Search for the cell housing the specified text and yield its (x, y) center coordinate. 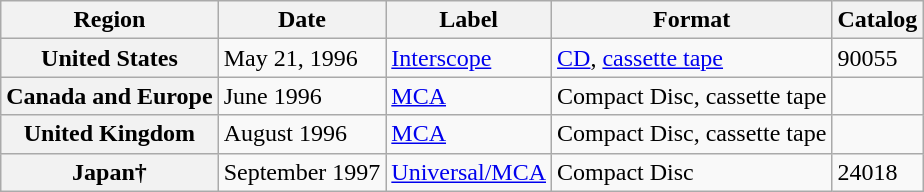
Date (302, 20)
Region (110, 20)
United States (110, 58)
90055 (878, 58)
Canada and Europe (110, 96)
United Kingdom (110, 134)
June 1996 (302, 96)
Compact Disc (692, 172)
September 1997 (302, 172)
Universal/MCA (469, 172)
Catalog (878, 20)
Format (692, 20)
May 21, 1996 (302, 58)
Interscope (469, 58)
CD, cassette tape (692, 58)
Label (469, 20)
August 1996 (302, 134)
24018 (878, 172)
Japan† (110, 172)
